Extract the (X, Y) coordinate from the center of the cell holding the provided text.  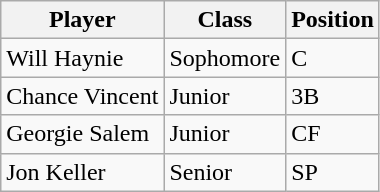
C (333, 58)
Sophomore (225, 58)
CF (333, 134)
Class (225, 20)
Jon Keller (82, 172)
3B (333, 96)
Will Haynie (82, 58)
Player (82, 20)
Senior (225, 172)
SP (333, 172)
Georgie Salem (82, 134)
Position (333, 20)
Chance Vincent (82, 96)
